Determine the (x, y) coordinate at the center of the cell enclosing the given text.  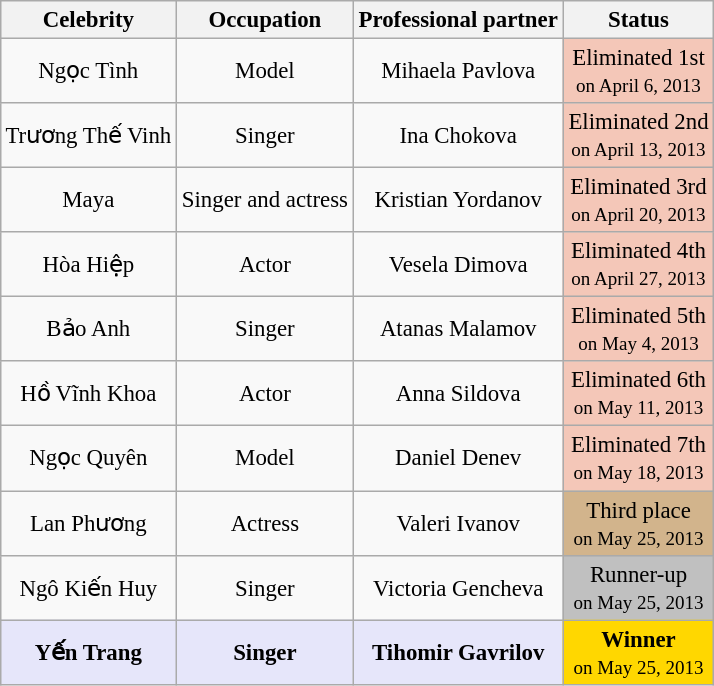
Occupation (266, 20)
Winner on May 25, 2013 (638, 652)
Anna Sildova (458, 394)
Eliminated 7thon May 18, 2013 (638, 458)
Victoria Gencheva (458, 588)
Eliminated 6thon May 11, 2013 (638, 394)
Ina Chokova (458, 136)
Mihaela Pavlova (458, 70)
Professional partner (458, 20)
Celebrity (88, 20)
Hòa Hiệp (88, 264)
Tihomir Gavrilov (458, 652)
Status (638, 20)
Daniel Denev (458, 458)
Lan Phương (88, 522)
Eliminated 3rdon April 20, 2013 (638, 200)
Atanas Malamov (458, 330)
Eliminated 4thon April 27, 2013 (638, 264)
Ngọc Quyên (88, 458)
Third place on May 25, 2013 (638, 522)
Hồ Vĩnh Khoa (88, 394)
Yến Trang (88, 652)
Ngô Kiến Huy (88, 588)
Vesela Dimova (458, 264)
Maya (88, 200)
Bảo Anh (88, 330)
Valeri Ivanov (458, 522)
Singer and actress (266, 200)
Eliminated 1ston April 6, 2013 (638, 70)
Eliminated 2ndon April 13, 2013 (638, 136)
Runner-up on May 25, 2013 (638, 588)
Kristian Yordanov (458, 200)
Eliminated 5thon May 4, 2013 (638, 330)
Actress (266, 522)
Trương Thế Vinh (88, 136)
Ngọc Tình (88, 70)
